Provide the [X, Y] coordinate of the cell's center where the given text is located.  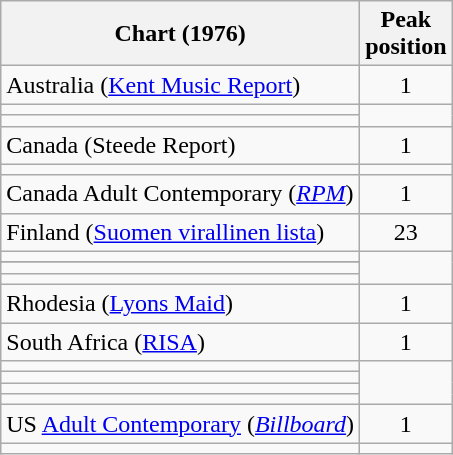
Canada Adult Contemporary (RPM) [180, 194]
23 [406, 232]
Chart (1976) [180, 34]
South Africa (RISA) [180, 341]
US Adult Contemporary (Billboard) [180, 424]
Finland (Suomen virallinen lista) [180, 232]
Peakposition [406, 34]
Canada (Steede Report) [180, 145]
Australia (Kent Music Report) [180, 85]
Rhodesia (Lyons Maid) [180, 303]
